Identify which cell holds the provided text, then report its (X, Y) central coordinate. 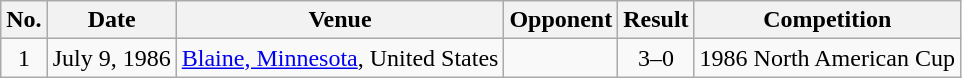
Result (656, 20)
3–0 (656, 58)
Blaine, Minnesota, United States (340, 58)
1 (24, 58)
Opponent (561, 20)
Venue (340, 20)
Competition (827, 20)
Date (112, 20)
No. (24, 20)
1986 North American Cup (827, 58)
July 9, 1986 (112, 58)
